Determine the [x, y] coordinate at the center of the cell enclosing the given text.  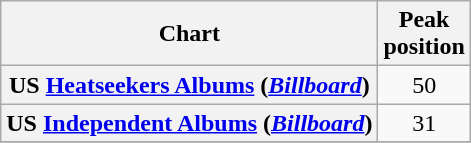
50 [424, 85]
Peakposition [424, 34]
US Heatseekers Albums (Billboard) [190, 85]
US Independent Albums (Billboard) [190, 123]
31 [424, 123]
Chart [190, 34]
